Search for the cell housing the specified text and yield its (X, Y) center coordinate. 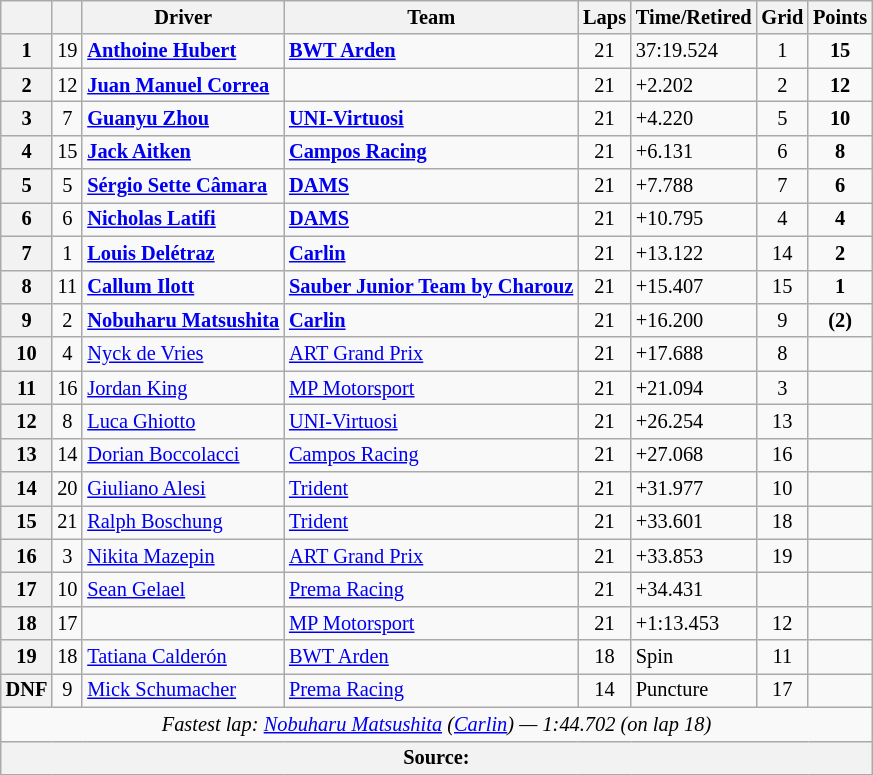
+4.220 (694, 118)
Nicholas Latifi (183, 219)
+34.431 (694, 589)
Sean Gelael (183, 589)
+26.254 (694, 421)
Giuliano Alesi (183, 489)
Sauber Junior Team by Charouz (431, 287)
Sérgio Sette Câmara (183, 186)
20 (67, 489)
Dorian Boccolacci (183, 455)
+16.200 (694, 320)
+27.068 (694, 455)
+7.788 (694, 186)
Driver (183, 17)
Time/Retired (694, 17)
Guanyu Zhou (183, 118)
DNF (27, 690)
Louis Delétraz (183, 253)
Jordan King (183, 388)
Fastest lap: Nobuharu Matsushita (Carlin) — 1:44.702 (on lap 18) (436, 724)
+2.202 (694, 85)
+21.094 (694, 388)
Ralph Boschung (183, 522)
Nyck de Vries (183, 354)
Nobuharu Matsushita (183, 320)
Jack Aitken (183, 152)
+10.795 (694, 219)
+33.601 (694, 522)
+1:13.453 (694, 623)
+33.853 (694, 556)
Points (840, 17)
Mick Schumacher (183, 690)
Luca Ghiotto (183, 421)
Juan Manuel Correa (183, 85)
+6.131 (694, 152)
Source: (436, 758)
+17.688 (694, 354)
(2) (840, 320)
+15.407 (694, 287)
Tatiana Calderón (183, 657)
Grid (782, 17)
Spin (694, 657)
+13.122 (694, 253)
37:19.524 (694, 51)
Callum Ilott (183, 287)
Laps (604, 17)
Nikita Mazepin (183, 556)
+31.977 (694, 489)
Team (431, 17)
Anthoine Hubert (183, 51)
Puncture (694, 690)
